Scan for the cell matching the given text and deliver its (X, Y) coordinate at center. 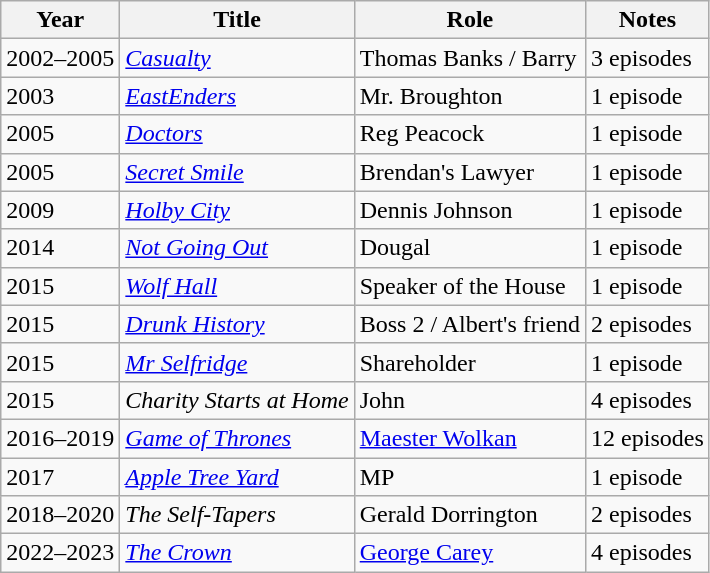
Dennis Johnson (470, 210)
Thomas Banks / Barry (470, 58)
Mr. Broughton (470, 96)
Gerald Dorrington (470, 515)
2017 (60, 477)
EastEnders (237, 96)
Apple Tree Yard (237, 477)
MP (470, 477)
Doctors (237, 134)
Brendan's Lawyer (470, 172)
2002–2005 (60, 58)
John (470, 400)
2003 (60, 96)
Mr Selfridge (237, 362)
The Self-Tapers (237, 515)
Title (237, 20)
Drunk History (237, 324)
2018–2020 (60, 515)
Game of Thrones (237, 438)
Holby City (237, 210)
Casualty (237, 58)
2014 (60, 248)
Notes (648, 20)
Reg Peacock (470, 134)
Boss 2 / Albert's friend (470, 324)
Wolf Hall (237, 286)
Speaker of the House (470, 286)
George Carey (470, 553)
The Crown (237, 553)
Role (470, 20)
Charity Starts at Home (237, 400)
Dougal (470, 248)
Not Going Out (237, 248)
2022–2023 (60, 553)
Maester Wolkan (470, 438)
Shareholder (470, 362)
2009 (60, 210)
3 episodes (648, 58)
2016–2019 (60, 438)
Secret Smile (237, 172)
12 episodes (648, 438)
Year (60, 20)
